Capture the cell that displays the provided text and extract its [x, y] central coordinate. 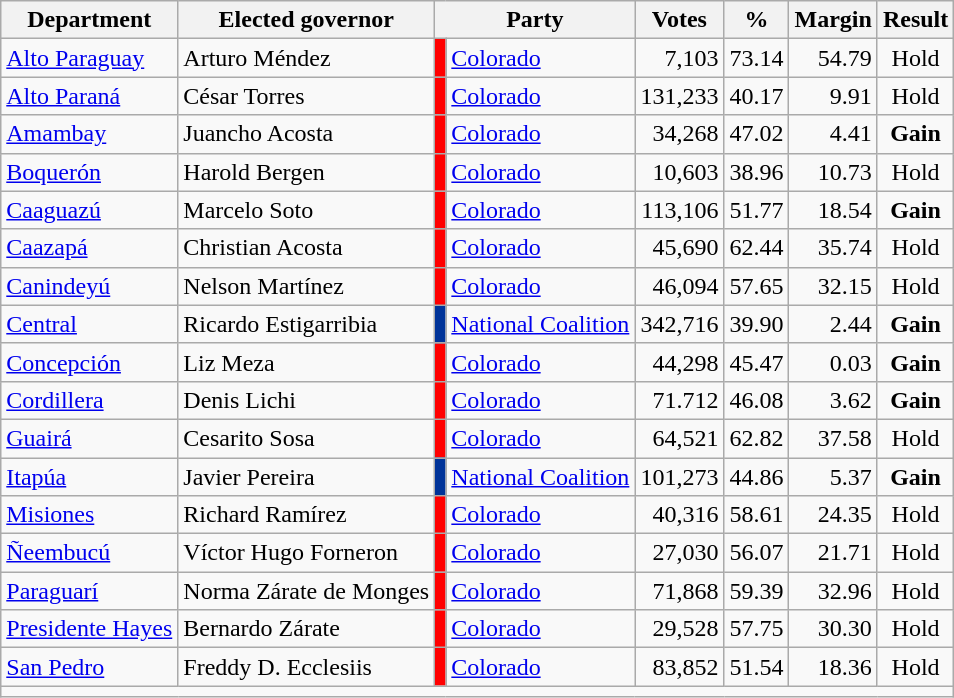
Votes [680, 20]
51.77 [756, 210]
Liz Meza [306, 362]
Harold Bergen [306, 172]
Amambay [90, 134]
Freddy D. Ecclesiis [306, 667]
54.79 [833, 58]
342,716 [680, 324]
44.86 [756, 477]
2.44 [833, 324]
18.36 [833, 667]
58.61 [756, 515]
57.75 [756, 629]
62.44 [756, 248]
10,603 [680, 172]
9.91 [833, 96]
Canindeyú [90, 286]
27,030 [680, 553]
Alto Paraná [90, 96]
32.15 [833, 286]
% [756, 20]
Guairá [90, 438]
32.96 [833, 591]
45.47 [756, 362]
Central [90, 324]
113,106 [680, 210]
10.73 [833, 172]
37.58 [833, 438]
73.14 [756, 58]
Cordillera [90, 400]
7,103 [680, 58]
64,521 [680, 438]
Presidente Hayes [90, 629]
131,233 [680, 96]
Paraguarí [90, 591]
Concepción [90, 362]
34,268 [680, 134]
Party [535, 20]
44,298 [680, 362]
Elected governor [306, 20]
83,852 [680, 667]
Arturo Méndez [306, 58]
Ricardo Estigarribia [306, 324]
101,273 [680, 477]
71,868 [680, 591]
30.30 [833, 629]
62.82 [756, 438]
Nelson Martínez [306, 286]
Itapúa [90, 477]
45,690 [680, 248]
56.07 [756, 553]
18.54 [833, 210]
21.71 [833, 553]
Víctor Hugo Forneron [306, 553]
29,528 [680, 629]
Alto Paraguay [90, 58]
4.41 [833, 134]
46,094 [680, 286]
Christian Acosta [306, 248]
47.02 [756, 134]
Ñeembucú [90, 553]
40.17 [756, 96]
Bernardo Zárate [306, 629]
51.54 [756, 667]
Boquerón [90, 172]
Caaguazú [90, 210]
César Torres [306, 96]
Javier Pereira [306, 477]
3.62 [833, 400]
24.35 [833, 515]
San Pedro [90, 667]
Result [915, 20]
Department [90, 20]
39.90 [756, 324]
Marcelo Soto [306, 210]
Misiones [90, 515]
Cesarito Sosa [306, 438]
71.712 [680, 400]
59.39 [756, 591]
40,316 [680, 515]
35.74 [833, 248]
Juancho Acosta [306, 134]
Richard Ramírez [306, 515]
Denis Lichi [306, 400]
38.96 [756, 172]
5.37 [833, 477]
Margin [833, 20]
0.03 [833, 362]
Norma Zárate de Monges [306, 591]
57.65 [756, 286]
46.08 [756, 400]
Caazapá [90, 248]
